Scan for the cell matching the given text and deliver its (x, y) coordinate at center. 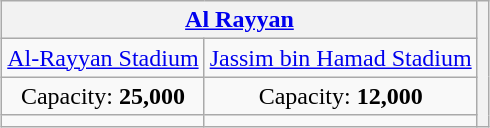
Al-Rayyan Stadium (103, 58)
Al Rayyan (240, 20)
Capacity: 25,000 (103, 96)
Jassim bin Hamad Stadium (340, 58)
Capacity: 12,000 (340, 96)
